From the cell containing the given text, extract its center point as (x, y) coordinate. 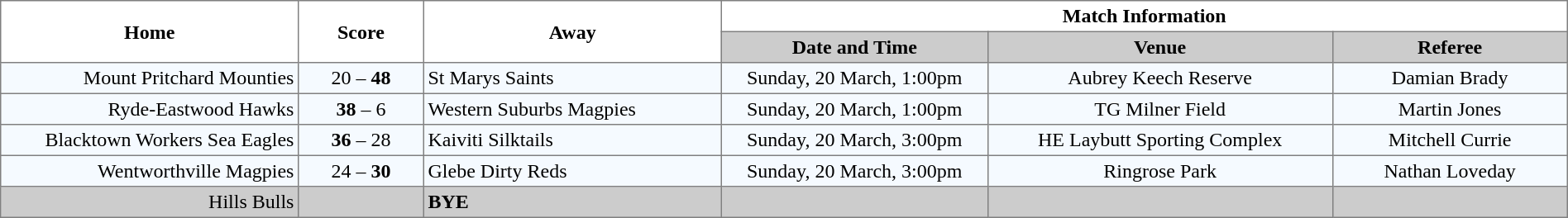
20 – 48 (361, 78)
Venue (1159, 47)
Mount Pritchard Mounties (150, 78)
HE Laybutt Sporting Complex (1159, 140)
Date and Time (854, 47)
Nathan Loveday (1450, 171)
38 – 6 (361, 109)
36 – 28 (361, 140)
Wentworthville Magpies (150, 171)
Score (361, 31)
Western Suburbs Magpies (572, 109)
Home (150, 31)
Ryde-Eastwood Hawks (150, 109)
Aubrey Keech Reserve (1159, 78)
Martin Jones (1450, 109)
Damian Brady (1450, 78)
Ringrose Park (1159, 171)
Mitchell Currie (1450, 140)
Match Information (1145, 17)
Hills Bulls (150, 202)
Kaiviti Silktails (572, 140)
BYE (572, 202)
TG Milner Field (1159, 109)
Glebe Dirty Reds (572, 171)
Blacktown Workers Sea Eagles (150, 140)
St Marys Saints (572, 78)
Away (572, 31)
Referee (1450, 47)
24 – 30 (361, 171)
